Provide the [X, Y] coordinate of the cell's center where the given text is located.  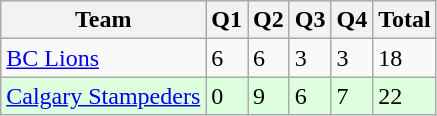
Q3 [310, 20]
Calgary Stampeders [104, 96]
Team [104, 20]
Q2 [269, 20]
BC Lions [104, 58]
Q1 [227, 20]
7 [352, 96]
0 [227, 96]
Total [405, 20]
18 [405, 58]
9 [269, 96]
Q4 [352, 20]
22 [405, 96]
